Capture the cell that displays the provided text and extract its (X, Y) central coordinate. 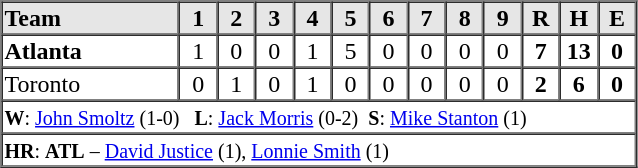
H (579, 18)
W: John Smoltz (1-0) L: Jack Morris (0-2) S: Mike Stanton (1) (319, 116)
Atlanta (91, 50)
9 (503, 18)
Team (91, 18)
13 (579, 50)
4 (312, 18)
3 (274, 18)
R (541, 18)
E (617, 18)
Toronto (91, 84)
8 (465, 18)
HR: ATL – David Justice (1), Lonnie Smith (1) (319, 150)
